For the text-containing cell, return its midpoint in [x, y] coordinate format. 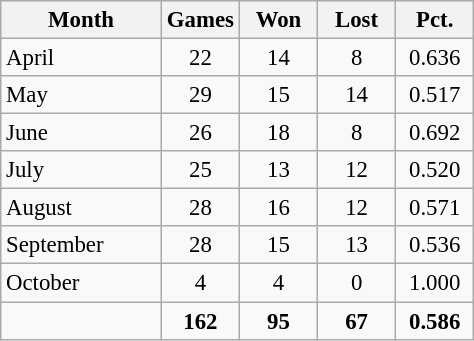
162 [200, 321]
September [82, 245]
0.586 [435, 321]
22 [200, 58]
Won [278, 20]
May [82, 95]
0.571 [435, 208]
0.692 [435, 133]
July [82, 170]
April [82, 58]
October [82, 283]
29 [200, 95]
67 [357, 321]
0.636 [435, 58]
0.536 [435, 245]
18 [278, 133]
June [82, 133]
0.520 [435, 170]
1.000 [435, 283]
16 [278, 208]
Lost [357, 20]
Pct. [435, 20]
August [82, 208]
26 [200, 133]
25 [200, 170]
Month [82, 20]
0 [357, 283]
95 [278, 321]
Games [200, 20]
0.517 [435, 95]
